From the cell containing the given text, extract its center point as (x, y) coordinate. 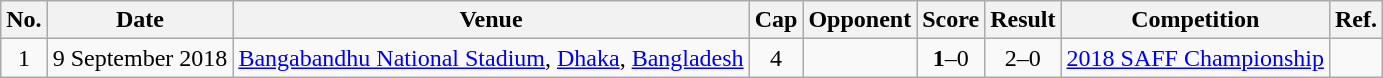
Date (140, 20)
Cap (776, 20)
9 September 2018 (140, 58)
2018 SAFF Championship (1195, 58)
1 (24, 58)
2–0 (1023, 58)
Result (1023, 20)
4 (776, 58)
Ref. (1356, 20)
Competition (1195, 20)
No. (24, 20)
Opponent (860, 20)
Venue (491, 20)
Score (951, 20)
Bangabandhu National Stadium, Dhaka, Bangladesh (491, 58)
1–0 (951, 58)
